Search for the cell housing the specified text and yield its [x, y] center coordinate. 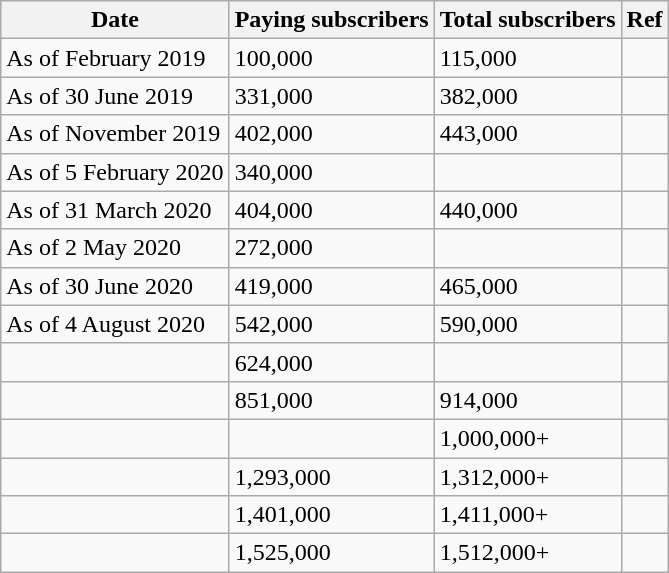
As of 5 February 2020 [115, 172]
331,000 [332, 96]
443,000 [528, 134]
Paying subscribers [332, 20]
1,000,000+ [528, 438]
914,000 [528, 400]
440,000 [528, 210]
1,401,000 [332, 515]
465,000 [528, 286]
115,000 [528, 58]
419,000 [332, 286]
404,000 [332, 210]
1,411,000+ [528, 515]
As of February 2019 [115, 58]
Total subscribers [528, 20]
As of 30 June 2019 [115, 96]
1,525,000 [332, 553]
As of 30 June 2020 [115, 286]
1,512,000+ [528, 553]
Date [115, 20]
542,000 [332, 324]
As of 4 August 2020 [115, 324]
382,000 [528, 96]
340,000 [332, 172]
590,000 [528, 324]
1,293,000 [332, 477]
624,000 [332, 362]
As of November 2019 [115, 134]
402,000 [332, 134]
As of 2 May 2020 [115, 248]
100,000 [332, 58]
1,312,000+ [528, 477]
Ref [644, 20]
As of 31 March 2020 [115, 210]
851,000 [332, 400]
272,000 [332, 248]
